Return [X, Y] of the center of cell containing provided text 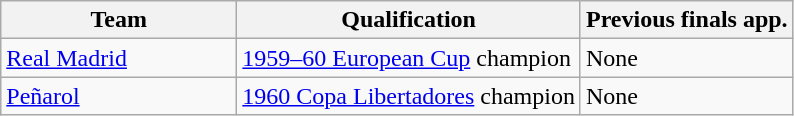
1960 Copa Libertadores champion [409, 96]
Previous finals app. [686, 20]
Team [119, 20]
1959–60 European Cup champion [409, 58]
Real Madrid [119, 58]
Peñarol [119, 96]
Qualification [409, 20]
